Determine the [X, Y] coordinate at the center of the cell enclosing the given text.  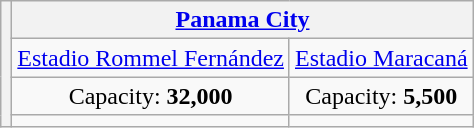
Capacity: 5,500 [381, 96]
Estadio Maracaná [381, 58]
Capacity: 32,000 [151, 96]
Panama City [242, 20]
Estadio Rommel Fernández [151, 58]
